For the text-containing cell, return its midpoint in [x, y] coordinate format. 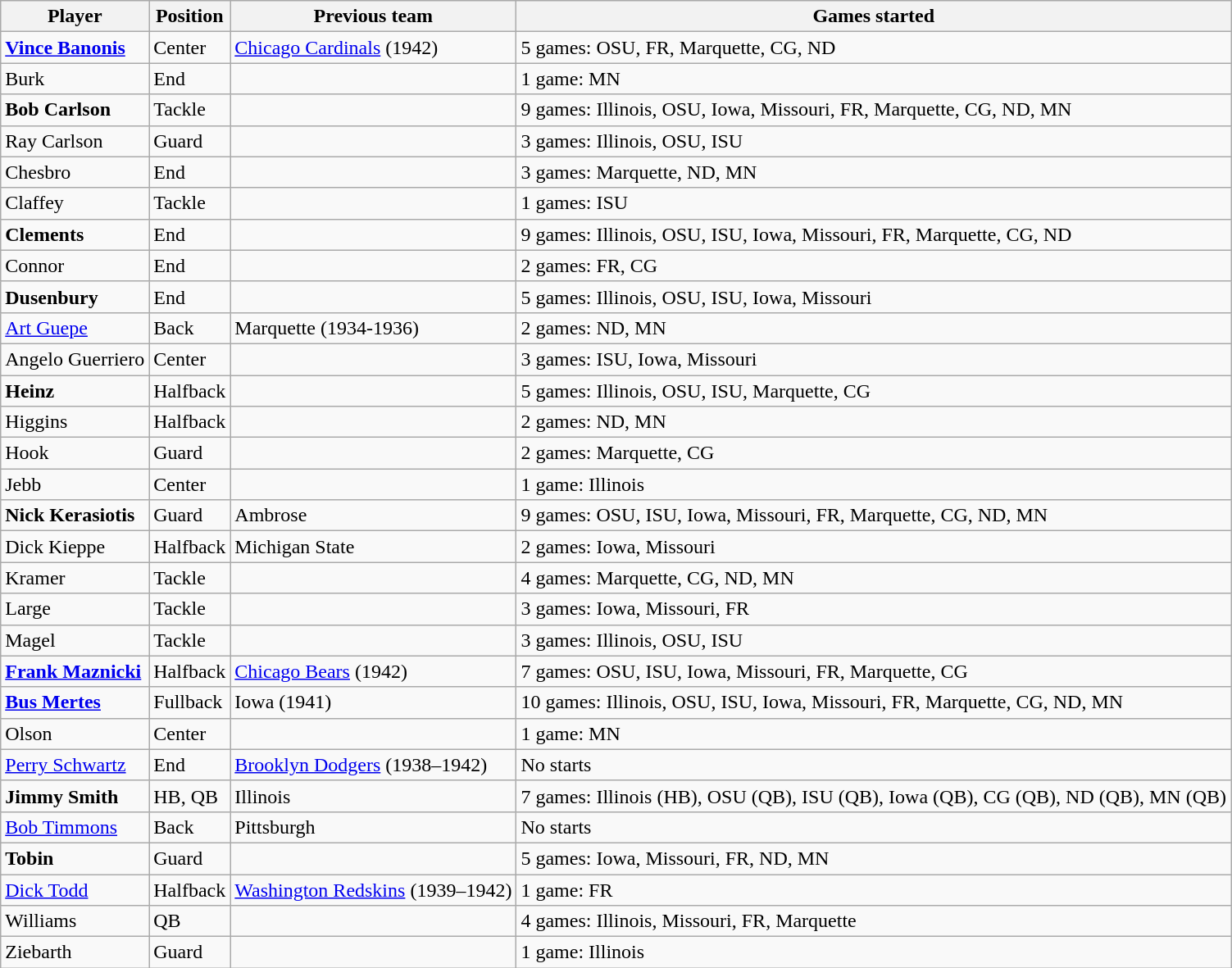
Bus Mertes [75, 702]
Hook [75, 453]
Ray Carlson [75, 141]
Olson [75, 734]
Williams [75, 921]
7 games: OSU, ISU, Iowa, Missouri, FR, Marquette, CG [874, 671]
Clements [75, 234]
Tobin [75, 858]
Chicago Cardinals (1942) [374, 48]
5 games: OSU, FR, Marquette, CG, ND [874, 48]
Dick Kieppe [75, 547]
5 games: Illinois, OSU, ISU, Iowa, Missouri [874, 297]
5 games: Iowa, Missouri, FR, ND, MN [874, 858]
3 games: Iowa, Missouri, FR [874, 609]
Perry Schwartz [75, 765]
Frank Maznicki [75, 671]
Burk [75, 79]
3 games: Marquette, ND, MN [874, 172]
Magel [75, 640]
Dick Todd [75, 889]
Kramer [75, 578]
2 games: Marquette, CG [874, 453]
Marquette (1934-1936) [374, 328]
Position [190, 16]
5 games: Illinois, OSU, ISU, Marquette, CG [874, 391]
Large [75, 609]
4 games: Marquette, CG, ND, MN [874, 578]
Michigan State [374, 547]
Pittsburgh [374, 827]
Dusenbury [75, 297]
Bob Timmons [75, 827]
Higgins [75, 422]
Heinz [75, 391]
Angelo Guerriero [75, 359]
Jebb [75, 484]
Iowa (1941) [374, 702]
Previous team [374, 16]
3 games: ISU, Iowa, Missouri [874, 359]
9 games: Illinois, OSU, Iowa, Missouri, FR, Marquette, CG, ND, MN [874, 110]
2 games: Iowa, Missouri [874, 547]
Player [75, 16]
Games started [874, 16]
Fullback [190, 702]
Claffey [75, 203]
QB [190, 921]
Jimmy Smith [75, 796]
Brooklyn Dodgers (1938–1942) [374, 765]
Chicago Bears (1942) [374, 671]
9 games: OSU, ISU, Iowa, Missouri, FR, Marquette, CG, ND, MN [874, 516]
4 games: Illinois, Missouri, FR, Marquette [874, 921]
Bob Carlson [75, 110]
Connor [75, 266]
Art Guepe [75, 328]
9 games: Illinois, OSU, ISU, Iowa, Missouri, FR, Marquette, CG, ND [874, 234]
Ziebarth [75, 952]
2 games: FR, CG [874, 266]
Illinois [374, 796]
Washington Redskins (1939–1942) [374, 889]
Chesbro [75, 172]
Ambrose [374, 516]
Nick Kerasiotis [75, 516]
1 games: ISU [874, 203]
HB, QB [190, 796]
1 game: FR [874, 889]
Vince Banonis [75, 48]
10 games: Illinois, OSU, ISU, Iowa, Missouri, FR, Marquette, CG, ND, MN [874, 702]
7 games: Illinois (HB), OSU (QB), ISU (QB), Iowa (QB), CG (QB), ND (QB), MN (QB) [874, 796]
